Return (X, Y) of the center of cell containing provided text 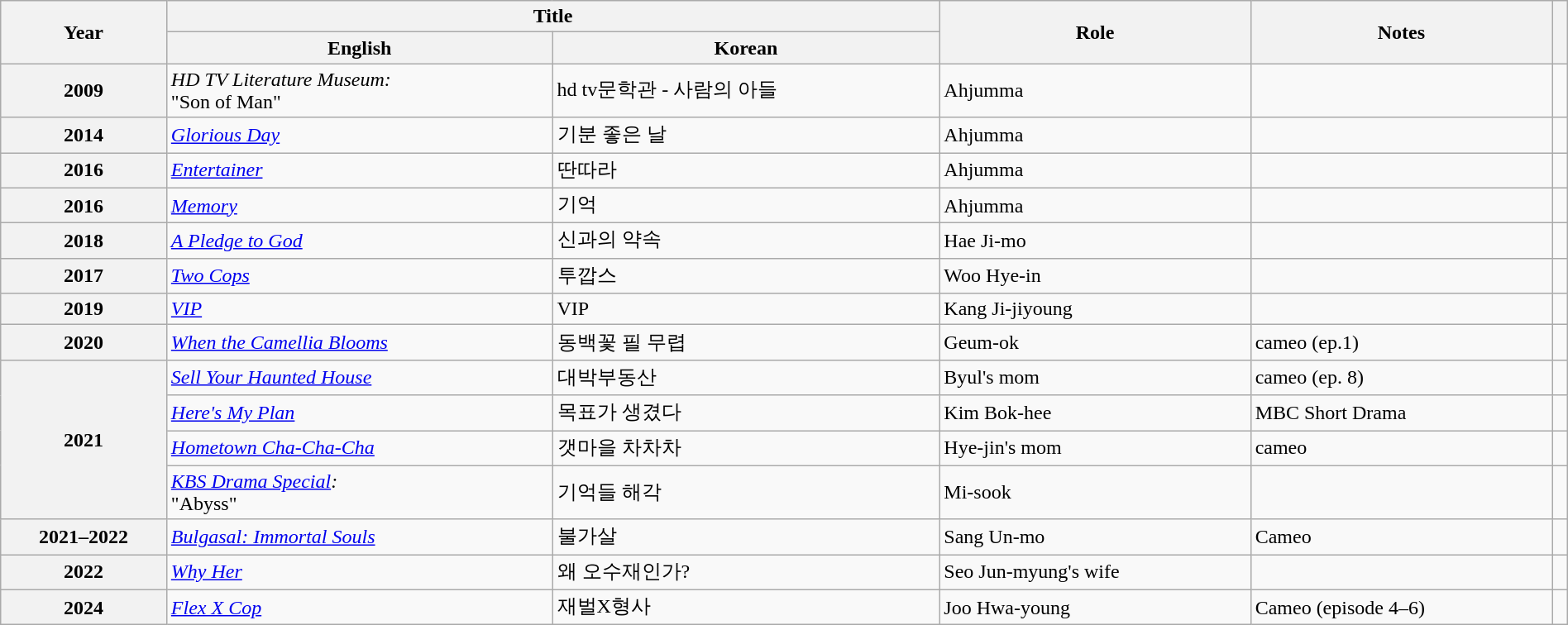
Why Her (359, 572)
Woo Hye-in (1095, 276)
2021 (84, 440)
재벌X형사 (746, 607)
Kim Bok-hee (1095, 413)
MBC Short Drama (1401, 413)
KBS Drama Special:"Abyss" (359, 493)
Sell Your Haunted House (359, 377)
Role (1095, 32)
Joo Hwa-young (1095, 607)
딴따라 (746, 170)
기억들 해각 (746, 493)
English (359, 48)
2021–2022 (84, 537)
Bulgasal: Immortal Souls (359, 537)
왜 오수재인가? (746, 572)
Byul's mom (1095, 377)
Here's My Plan (359, 413)
Title (552, 17)
Flex X Cop (359, 607)
HD TV Literature Museum:"Son of Man" (359, 91)
2014 (84, 136)
Glorious Day (359, 136)
Notes (1401, 32)
Cameo (episode 4–6) (1401, 607)
2019 (84, 309)
Cameo (1401, 537)
2022 (84, 572)
Mi-sook (1095, 493)
When the Camellia Blooms (359, 342)
불가살 (746, 537)
Seo Jun-myung's wife (1095, 572)
대박부동산 (746, 377)
2017 (84, 276)
A Pledge to God (359, 241)
2020 (84, 342)
cameo (ep.1) (1401, 342)
기분 좋은 날 (746, 136)
갯마을 차차차 (746, 448)
투깝스 (746, 276)
Memory (359, 205)
2024 (84, 607)
Geum-ok (1095, 342)
Hye-jin's mom (1095, 448)
cameo (1401, 448)
Hae Ji-mo (1095, 241)
Entertainer (359, 170)
cameo (ep. 8) (1401, 377)
hd tv문학관 - 사람의 아들 (746, 91)
동백꽃 필 무렵 (746, 342)
Two Cops (359, 276)
목표가 생겼다 (746, 413)
Sang Un-mo (1095, 537)
Year (84, 32)
Kang Ji-jiyoung (1095, 309)
기억 (746, 205)
2018 (84, 241)
Korean (746, 48)
2009 (84, 91)
Hometown Cha-Cha-Cha (359, 448)
신과의 약속 (746, 241)
